For the text-containing cell, return its midpoint in [x, y] coordinate format. 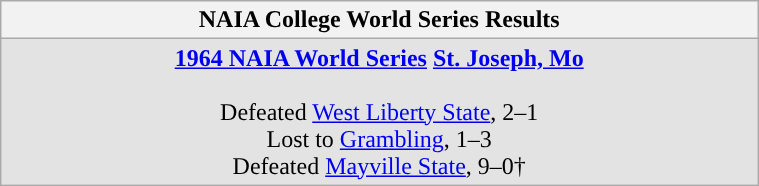
1964 NAIA World Series St. Joseph, Mo Defeated West Liberty State, 2–1 Lost to Grambling, 1–3 Defeated Mayville State, 9–0† [380, 112]
NAIA College World Series Results [380, 20]
